Output the [X, Y] coordinate of the center of the cell containing the given text.  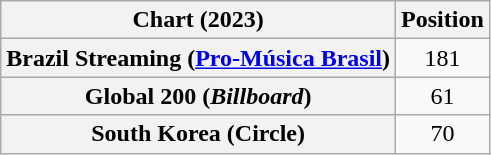
Position [443, 20]
Global 200 (Billboard) [198, 96]
70 [443, 134]
South Korea (Circle) [198, 134]
181 [443, 58]
61 [443, 96]
Brazil Streaming (Pro-Música Brasil) [198, 58]
Chart (2023) [198, 20]
